Search for the cell housing the specified text and yield its [x, y] center coordinate. 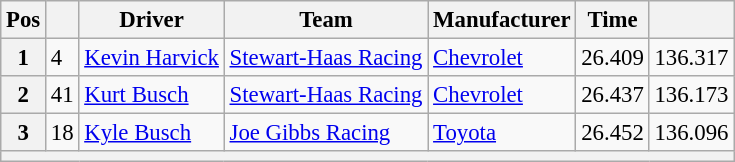
Pos [24, 20]
Time [612, 20]
Toyota [502, 133]
136.096 [692, 133]
26.437 [612, 95]
Kurt Busch [152, 95]
Joe Gibbs Racing [326, 133]
136.317 [692, 58]
26.452 [612, 133]
Manufacturer [502, 20]
Kevin Harvick [152, 58]
Driver [152, 20]
41 [62, 95]
18 [62, 133]
Kyle Busch [152, 133]
26.409 [612, 58]
136.173 [692, 95]
1 [24, 58]
4 [62, 58]
2 [24, 95]
Team [326, 20]
3 [24, 133]
